Determine the [x, y] coordinate at the center of the cell enclosing the given text.  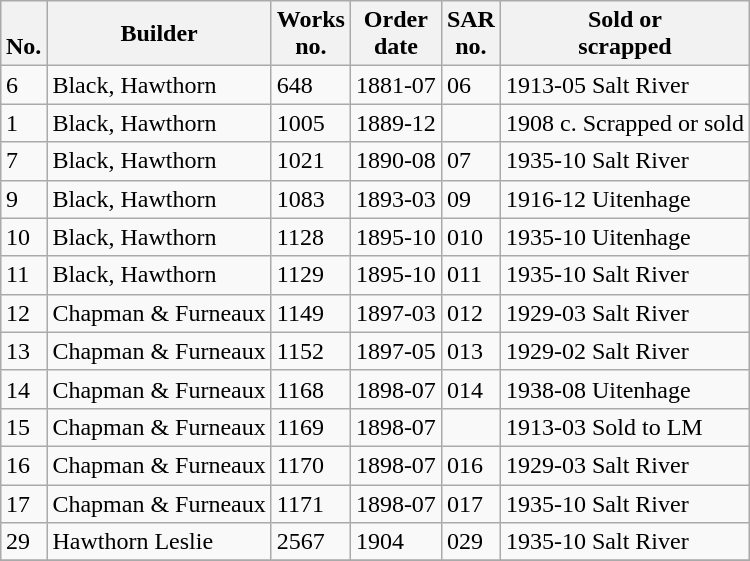
Orderdate [396, 34]
Sold orscrapped [624, 34]
1152 [310, 351]
1935-10 Uitenhage [624, 237]
1171 [310, 503]
017 [470, 503]
011 [470, 275]
09 [470, 199]
Worksno. [310, 34]
1128 [310, 237]
7 [23, 161]
1913-03 Sold to LM [624, 427]
648 [310, 85]
07 [470, 161]
2567 [310, 542]
9 [23, 199]
06 [470, 85]
1908 c. Scrapped or sold [624, 123]
1916-12 Uitenhage [624, 199]
1 [23, 123]
1897-05 [396, 351]
1168 [310, 389]
010 [470, 237]
014 [470, 389]
1904 [396, 542]
029 [470, 542]
15 [23, 427]
6 [23, 85]
1881-07 [396, 85]
1938-08 Uitenhage [624, 389]
1005 [310, 123]
11 [23, 275]
1149 [310, 313]
1890-08 [396, 161]
1929-02 Salt River [624, 351]
1897-03 [396, 313]
1170 [310, 465]
SARno. [470, 34]
Hawthorn Leslie [159, 542]
16 [23, 465]
10 [23, 237]
13 [23, 351]
1083 [310, 199]
29 [23, 542]
1893-03 [396, 199]
12 [23, 313]
1889-12 [396, 123]
No. [23, 34]
1913-05 Salt River [624, 85]
Builder [159, 34]
17 [23, 503]
1021 [310, 161]
013 [470, 351]
1129 [310, 275]
1169 [310, 427]
016 [470, 465]
14 [23, 389]
012 [470, 313]
